For the text-containing cell, return its midpoint in (X, Y) coordinate format. 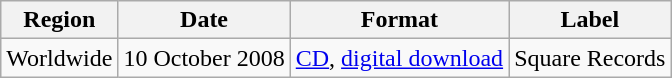
CD, digital download (399, 58)
Format (399, 20)
Region (60, 20)
Square Records (590, 58)
Worldwide (60, 58)
Label (590, 20)
10 October 2008 (204, 58)
Date (204, 20)
